Identify which cell holds the provided text, then report its (x, y) central coordinate. 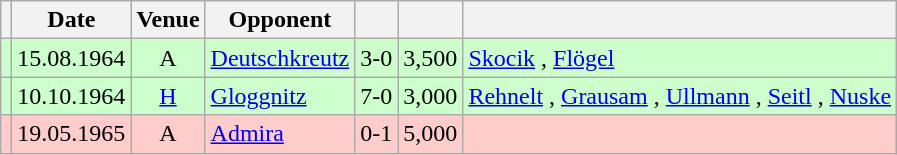
Deutschkreutz (280, 58)
Opponent (280, 20)
5,000 (430, 134)
Rehnelt , Grausam , Ullmann , Seitl , Nuske (680, 96)
Venue (168, 20)
10.10.1964 (72, 96)
H (168, 96)
3,000 (430, 96)
Gloggnitz (280, 96)
Date (72, 20)
Admira (280, 134)
0-1 (376, 134)
3-0 (376, 58)
3,500 (430, 58)
15.08.1964 (72, 58)
7-0 (376, 96)
Skocik , Flögel (680, 58)
19.05.1965 (72, 134)
